Output the [x, y] coordinate of the center of the cell containing the given text.  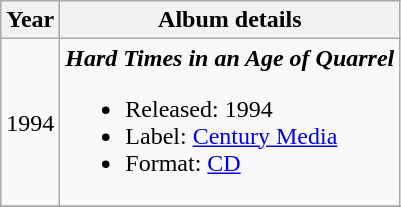
1994 [30, 122]
Hard Times in an Age of QuarrelReleased: 1994Label: Century MediaFormat: CD [230, 122]
Album details [230, 20]
Year [30, 20]
